Output the [x, y] coordinate of the center of the cell containing the given text.  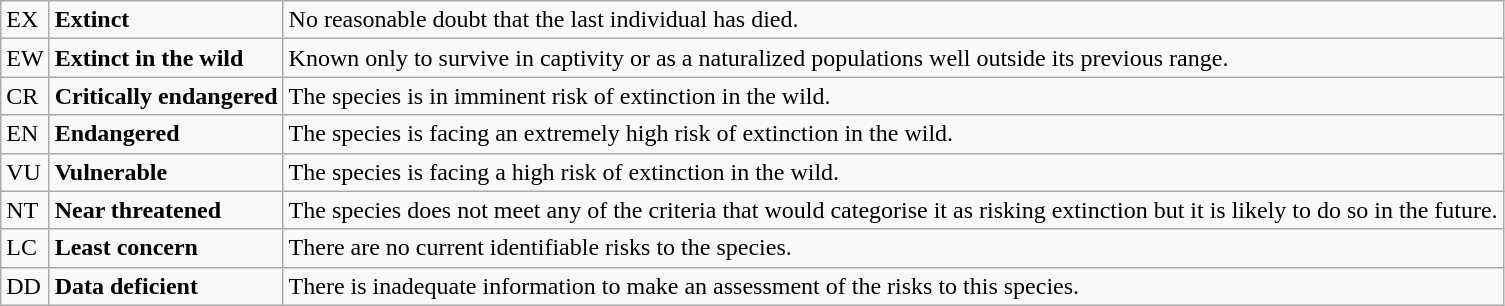
Near threatened [166, 210]
Critically endangered [166, 96]
LC [25, 248]
Least concern [166, 248]
NT [25, 210]
Extinct [166, 20]
The species is facing a high risk of extinction in the wild. [893, 172]
The species is facing an extremely high risk of extinction in the wild. [893, 134]
The species does not meet any of the criteria that would categorise it as risking extinction but it is likely to do so in the future. [893, 210]
EN [25, 134]
Endangered [166, 134]
There is inadequate information to make an assessment of the risks to this species. [893, 286]
Extinct in the wild [166, 58]
The species is in imminent risk of extinction in the wild. [893, 96]
EW [25, 58]
Data deficient [166, 286]
Vulnerable [166, 172]
EX [25, 20]
CR [25, 96]
There are no current identifiable risks to the species. [893, 248]
VU [25, 172]
Known only to survive in captivity or as a naturalized populations well outside its previous range. [893, 58]
DD [25, 286]
No reasonable doubt that the last individual has died. [893, 20]
